Return [x, y] of the center of cell containing provided text 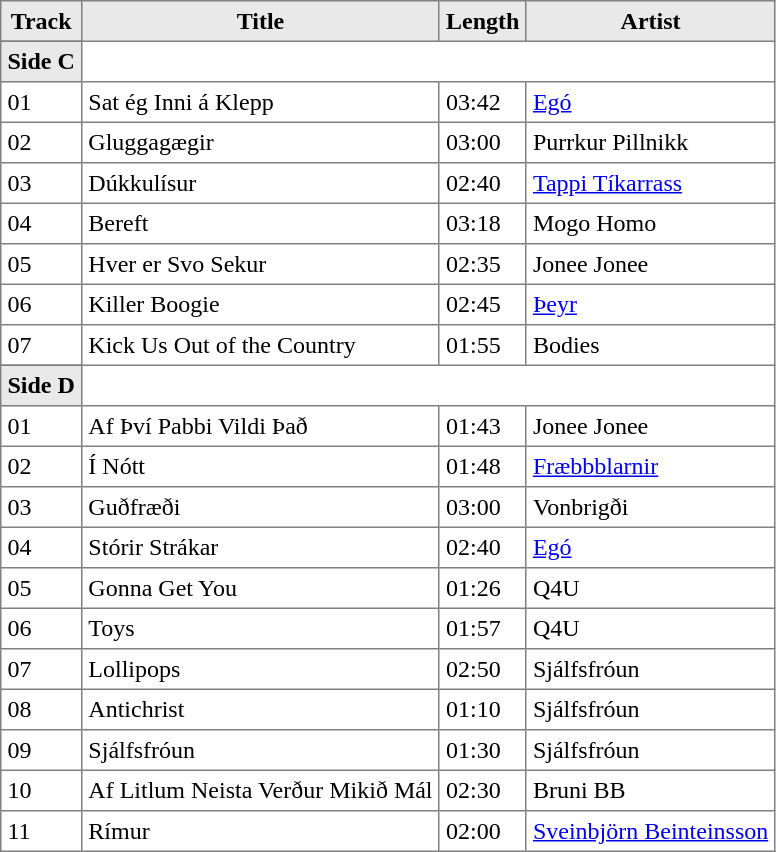
Toys [261, 628]
01:10 [482, 709]
03:42 [482, 102]
Dúkkulísur [261, 183]
01:26 [482, 588]
Gluggagægir [261, 142]
Bruni BB [650, 790]
01:30 [482, 750]
Side C [42, 61]
Hver er Svo Sekur [261, 264]
Þeyr [650, 304]
Sveinbjörn Beinteinsson [650, 831]
Antichrist [261, 709]
03:18 [482, 223]
02:50 [482, 669]
10 [42, 790]
02:35 [482, 264]
Purrkur Pillnikk [650, 142]
Stórir Strákar [261, 547]
Rímur [261, 831]
Title [261, 21]
Vonbrigði [650, 507]
Kick Us Out of the Country [261, 345]
Killer Boogie [261, 304]
01:55 [482, 345]
02:30 [482, 790]
02:00 [482, 831]
Length [482, 21]
Tappi Tíkarrass [650, 183]
Artist [650, 21]
Lollipops [261, 669]
01:43 [482, 426]
Af Því Pabbi Vildi Það [261, 426]
Bereft [261, 223]
09 [42, 750]
Gonna Get You [261, 588]
01:48 [482, 466]
Í Nótt [261, 466]
11 [42, 831]
Guðfræði [261, 507]
01:57 [482, 628]
Sat ég Inni á Klepp [261, 102]
08 [42, 709]
Bodies [650, 345]
Track [42, 21]
Side D [42, 385]
Af Litlum Neista Verður Mikið Mál [261, 790]
02:45 [482, 304]
Fræbbblarnir [650, 466]
Mogo Homo [650, 223]
